Detect which cell encompasses the target text, then output its (X, Y) center coordinate. 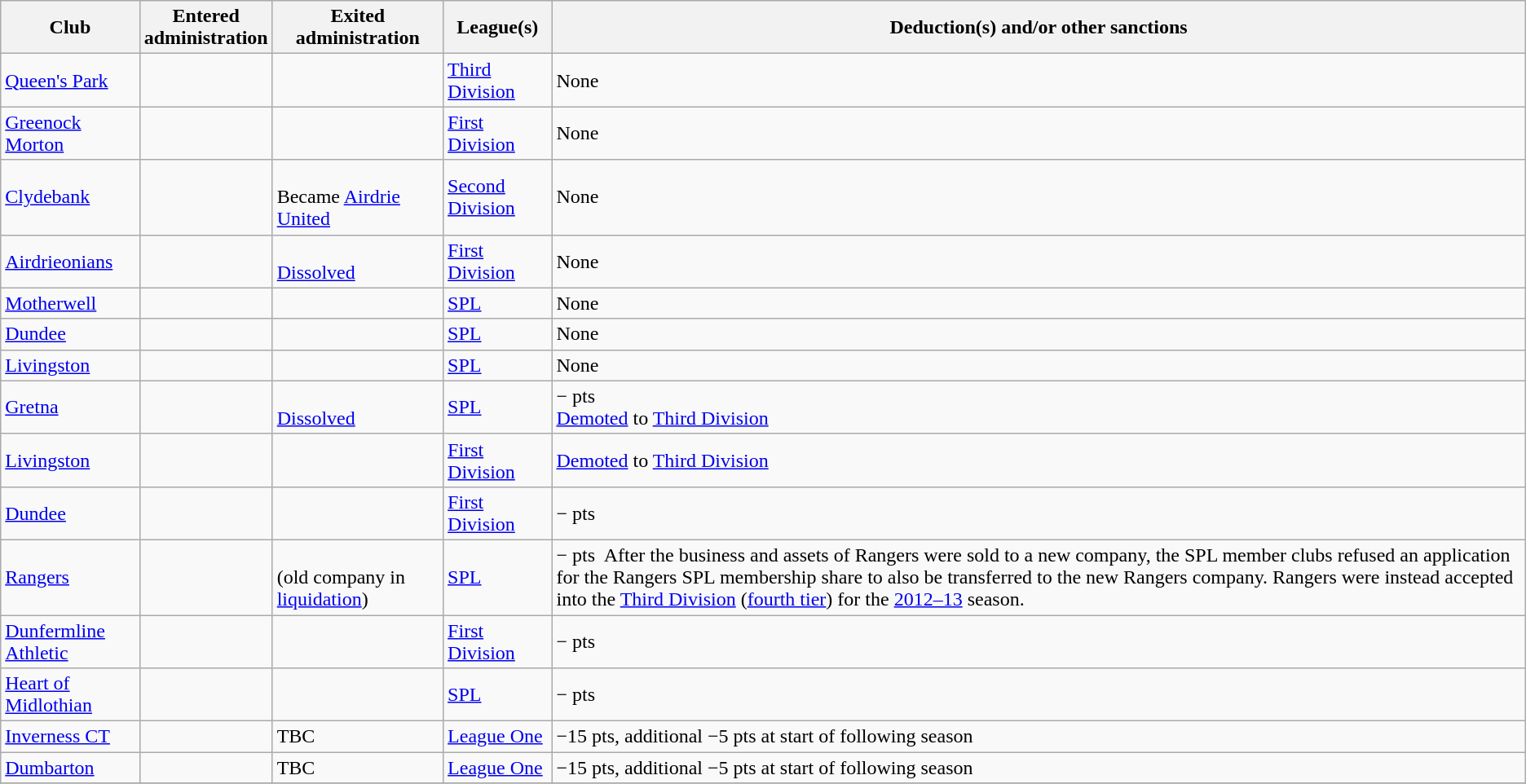
Demoted to Third Division (1039, 460)
(old company in liquidation) (357, 577)
Inverness CT (70, 737)
Became Airdrie United (357, 197)
Club (70, 28)
Dumbarton (70, 768)
Queen's Park (70, 80)
− pts Demoted to Third Division (1039, 407)
Heart of Midlothian (70, 694)
Second Division (497, 197)
Third Division (497, 80)
Gretna (70, 407)
Greenock Morton (70, 134)
Motherwell (70, 303)
Rangers (70, 577)
Deduction(s) and/or other sanctions (1039, 28)
Clydebank (70, 197)
League(s) (497, 28)
Airdrieonians (70, 261)
Enteredadministration (205, 28)
Dunfermline Athletic (70, 641)
Exitedadministration (357, 28)
